Scan for the cell matching the given text and deliver its (X, Y) coordinate at center. 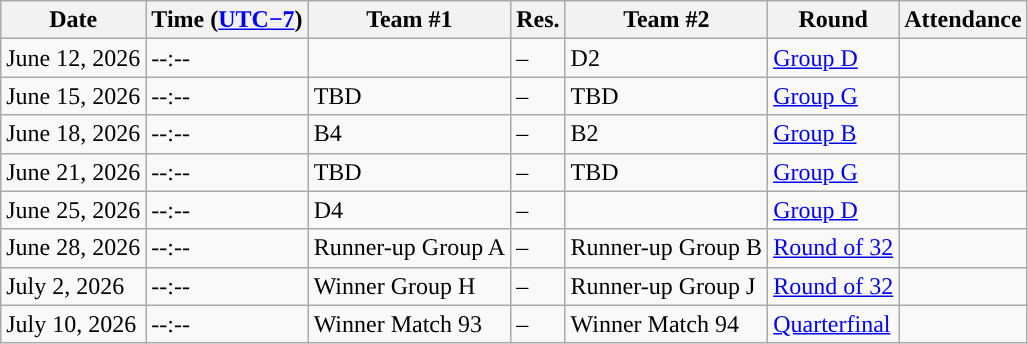
Runner-up Group A (410, 248)
July 2, 2026 (74, 286)
June 18, 2026 (74, 134)
June 21, 2026 (74, 172)
B4 (410, 134)
Quarterfinal (834, 324)
D2 (666, 58)
B2 (666, 134)
Runner-up Group J (666, 286)
Round (834, 20)
June 12, 2026 (74, 58)
Res. (538, 20)
June 15, 2026 (74, 96)
Time (UTC−7) (227, 20)
June 28, 2026 (74, 248)
Runner-up Group B (666, 248)
Date (74, 20)
Team #2 (666, 20)
Winner Match 94 (666, 324)
Attendance (963, 20)
Winner Group H (410, 286)
June 25, 2026 (74, 210)
Team #1 (410, 20)
Winner Match 93 (410, 324)
Group B (834, 134)
D4 (410, 210)
July 10, 2026 (74, 324)
